Output the (X, Y) coordinate of the center of the cell containing the given text.  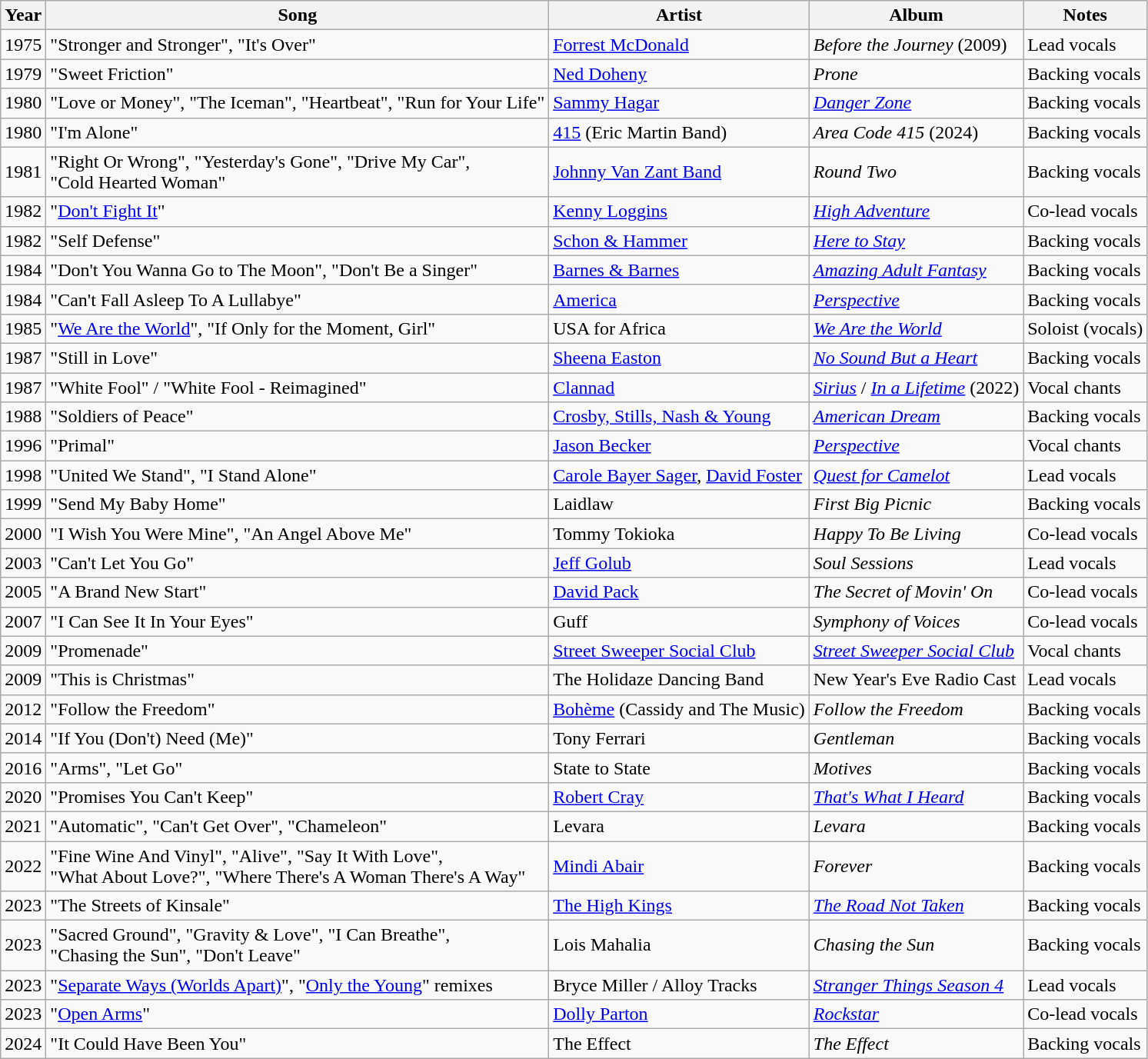
Jeff Golub (680, 563)
Bryce Miller / Alloy Tracks (680, 985)
Laidlaw (680, 505)
"It Could Have Been You" (298, 1044)
"Promenade" (298, 651)
That's What I Heard (916, 797)
Area Code 415 (2024) (916, 132)
"Can't Fall Asleep To A Lullabye" (298, 299)
"I Wish You Were Mine", "An Angel Above Me" (298, 534)
"Don't You Wanna Go to The Moon", "Don't Be a Singer" (298, 270)
"I'm Alone" (298, 132)
State to State (680, 768)
2014 (23, 738)
"I Can See It In Your Eyes" (298, 621)
Follow the Freedom (916, 709)
Forrest McDonald (680, 45)
2024 (23, 1044)
Bohème (Cassidy and The Music) (680, 709)
Motives (916, 768)
"Love or Money", "The Iceman", "Heartbeat", "Run for Your Life" (298, 103)
The Road Not Taken (916, 906)
"Send My Baby Home" (298, 505)
"Soldiers of Peace" (298, 417)
Barnes & Barnes (680, 270)
"United We Stand", "I Stand Alone" (298, 475)
1979 (23, 74)
Sheena Easton (680, 358)
"Follow the Freedom" (298, 709)
"Sacred Ground", "Gravity & Love", "I Can Breathe","Chasing the Sun", "Don't Leave" (298, 946)
American Dream (916, 417)
Soloist (vocals) (1086, 328)
Sammy Hagar (680, 103)
Before the Journey (2009) (916, 45)
"This is Christmas" (298, 680)
"Automatic", "Can't Get Over", "Chameleon" (298, 826)
Clannad (680, 387)
Sirius / In a Lifetime (2022) (916, 387)
"Right Or Wrong", "Yesterday's Gone", "Drive My Car","Cold Hearted Woman" (298, 172)
Gentleman (916, 738)
Artist (680, 15)
Robert Cray (680, 797)
"Separate Ways (Worlds Apart)", "Only the Young" remixes (298, 985)
2012 (23, 709)
2007 (23, 621)
Tony Ferrari (680, 738)
"Primal" (298, 446)
"Sweet Friction" (298, 74)
2021 (23, 826)
Year (23, 15)
Soul Sessions (916, 563)
"Stronger and Stronger", "It's Over" (298, 45)
2016 (23, 768)
"If You (Don't) Need (Me)" (298, 738)
2020 (23, 797)
"Don't Fight It" (298, 211)
Notes (1086, 15)
Happy To Be Living (916, 534)
We Are the World (916, 328)
No Sound But a Heart (916, 358)
1996 (23, 446)
Guff (680, 621)
The Holidaze Dancing Band (680, 680)
"Arms", "Let Go" (298, 768)
"Can't Let You Go" (298, 563)
2000 (23, 534)
1981 (23, 172)
Danger Zone (916, 103)
1998 (23, 475)
Stranger Things Season 4 (916, 985)
Prone (916, 74)
Crosby, Stills, Nash & Young (680, 417)
Ned Doheny (680, 74)
America (680, 299)
"A Brand New Start" (298, 592)
New Year's Eve Radio Cast (916, 680)
Album (916, 15)
Lois Mahalia (680, 946)
Johnny Van Zant Band (680, 172)
Chasing the Sun (916, 946)
2003 (23, 563)
"White Fool" / "White Fool - Reimagined" (298, 387)
"Still in Love" (298, 358)
Carole Bayer Sager, David Foster (680, 475)
Jason Becker (680, 446)
1985 (23, 328)
"The Streets of Kinsale" (298, 906)
Amazing Adult Fantasy (916, 270)
Quest for Camelot (916, 475)
"Fine Wine And Vinyl", "Alive", "Say It With Love","What About Love?", "Where There's A Woman There's A Way" (298, 866)
"Self Defense" (298, 241)
High Adventure (916, 211)
Schon & Hammer (680, 241)
"Promises You Can't Keep" (298, 797)
Tommy Tokioka (680, 534)
Here to Stay (916, 241)
The Secret of Movin' On (916, 592)
1975 (23, 45)
Song (298, 15)
1988 (23, 417)
USA for Africa (680, 328)
Mindi Abair (680, 866)
Forever (916, 866)
2005 (23, 592)
First Big Picnic (916, 505)
Round Two (916, 172)
2022 (23, 866)
Kenny Loggins (680, 211)
"We Are the World", "If Only for the Moment, Girl" (298, 328)
The High Kings (680, 906)
Dolly Parton (680, 1014)
"Open Arms" (298, 1014)
David Pack (680, 592)
Symphony of Voices (916, 621)
Rockstar (916, 1014)
1999 (23, 505)
415 (Eric Martin Band) (680, 132)
